Find where the given text appears and provide that cell's center as [X, Y] coordinate. 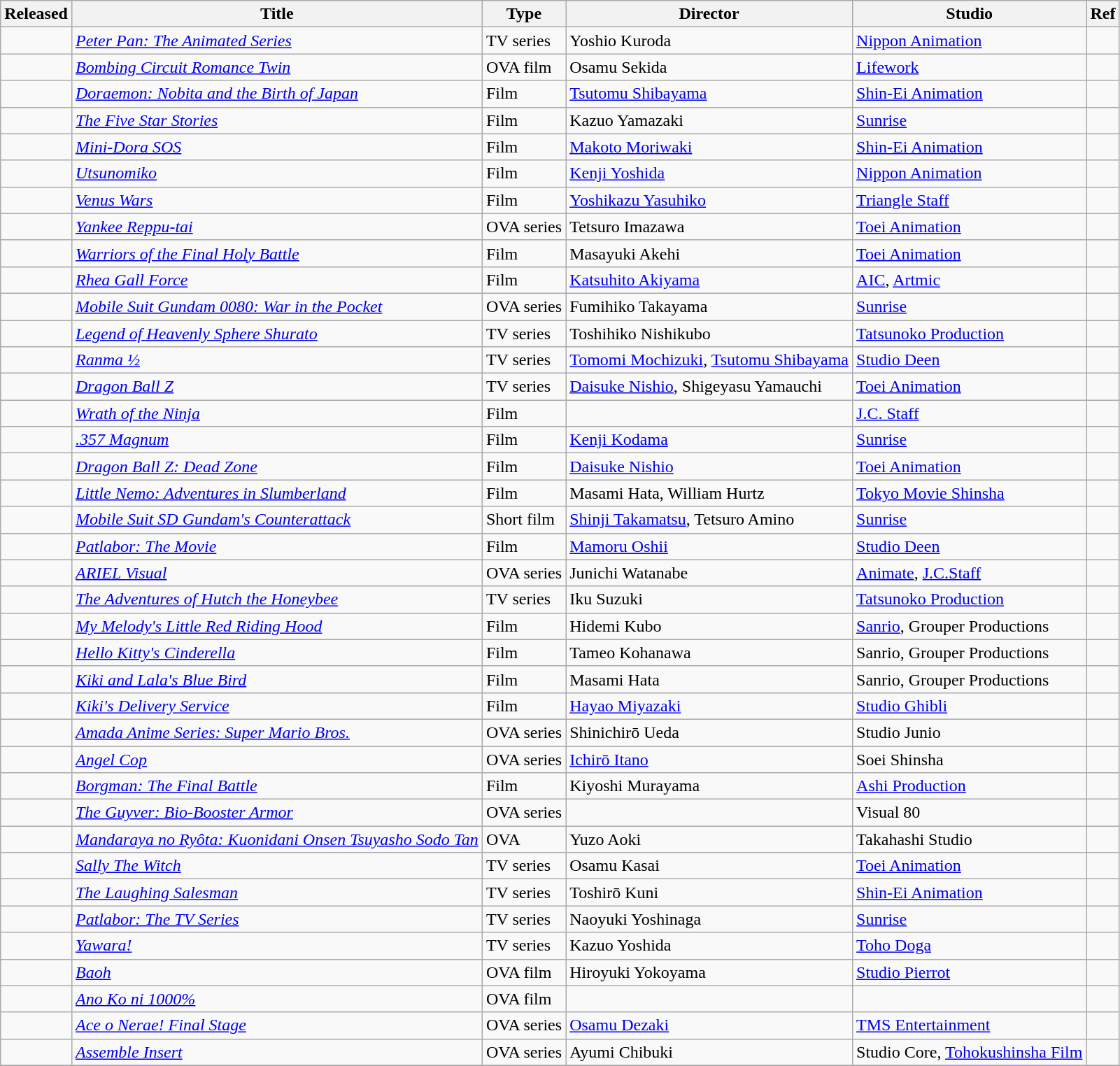
Masayuki Akehi [709, 253]
Animate, J.C.Staff [970, 573]
The Five Star Stories [277, 120]
Tetsuro Imazawa [709, 227]
Venus Wars [277, 200]
Patlabor: The TV Series [277, 919]
Hello Kitty's Cinderella [277, 653]
AIC, Artmic [970, 280]
Hayao Miyazaki [709, 706]
Osamu Dezaki [709, 1025]
Released [36, 14]
Ashi Production [970, 786]
Dragon Ball Z: Dead Zone [277, 467]
Borgman: The Final Battle [277, 786]
Baoh [277, 972]
Tokyo Movie Shinsha [970, 493]
Yoshio Kuroda [709, 41]
Mobile Suit SD Gundam's Counterattack [277, 520]
Takahashi Studio [970, 839]
Doraemon: Nobita and the Birth of Japan [277, 94]
Iku Suzuki [709, 599]
Type [523, 14]
Katsuhito Akiyama [709, 280]
Wrath of the Ninja [277, 413]
ARIEL Visual [277, 573]
OVA [523, 839]
Toho Doga [970, 946]
Yoshikazu Yasuhiko [709, 200]
Director [709, 14]
Masami Hata [709, 679]
Dragon Ball Z [277, 387]
Studio [970, 14]
Peter Pan: The Animated Series [277, 41]
Hiroyuki Yokoyama [709, 972]
Assemble Insert [277, 1052]
Ano Ko ni 1000% [277, 999]
Kenji Kodama [709, 440]
Ayumi Chibuki [709, 1052]
Ranma ½ [277, 360]
Daisuke Nishio, Shigeyasu Yamauchi [709, 387]
Fumihiko Takayama [709, 306]
Kiyoshi Murayama [709, 786]
Osamu Sekida [709, 67]
Sally The Witch [277, 866]
Kiki's Delivery Service [277, 706]
Yankee Reppu-tai [277, 227]
Tameo Kohanawa [709, 653]
Angel Cop [277, 759]
Kiki and Lala's Blue Bird [277, 679]
Mamoru Oshii [709, 546]
Osamu Kasai [709, 866]
.357 Magnum [277, 440]
Tsutomu Shibayama [709, 94]
Makoto Moriwaki [709, 147]
Kazuo Yoshida [709, 946]
The Guyver: Bio-Booster Armor [277, 813]
The Adventures of Hutch the Honeybee [277, 599]
Legend of Heavenly Sphere Shurato [277, 334]
Toshihiko Nishikubo [709, 334]
Junichi Watanabe [709, 573]
Kazuo Yamazaki [709, 120]
Ace o Nerae! Final Stage [277, 1025]
My Melody's Little Red Riding Hood [277, 626]
Naoyuki Yoshinaga [709, 919]
Kenji Yoshida [709, 173]
Mandaraya no Ryôta: Kuonidani Onsen Tsuyasho Sodo Tan [277, 839]
Short film [523, 520]
Hidemi Kubo [709, 626]
Mini-Dora SOS [277, 147]
Ichirō Itano [709, 759]
Masami Hata, William Hurtz [709, 493]
Title [277, 14]
Bombing Circuit Romance Twin [277, 67]
Warriors of the Final Holy Battle [277, 253]
J.C. Staff [970, 413]
Studio Core, Tohokushinsha Film [970, 1052]
Shinji Takamatsu, Tetsuro Amino [709, 520]
Patlabor: The Movie [277, 546]
Shinichirō Ueda [709, 732]
Studio Pierrot [970, 972]
Daisuke Nishio [709, 467]
Amada Anime Series: Super Mario Bros. [277, 732]
Triangle Staff [970, 200]
TMS Entertainment [970, 1025]
Lifework [970, 67]
Yawara! [277, 946]
Tomomi Mochizuki, Tsutomu Shibayama [709, 360]
Soei Shinsha [970, 759]
Visual 80 [970, 813]
Studio Ghibli [970, 706]
Studio Junio [970, 732]
The Laughing Salesman [277, 893]
Rhea Gall Force [277, 280]
Little Nemo: Adventures in Slumberland [277, 493]
Mobile Suit Gundam 0080: War in the Pocket [277, 306]
Yuzo Aoki [709, 839]
Ref [1103, 14]
Toshirō Kuni [709, 893]
Utsunomiko [277, 173]
